For the text-containing cell, return its midpoint in [x, y] coordinate format. 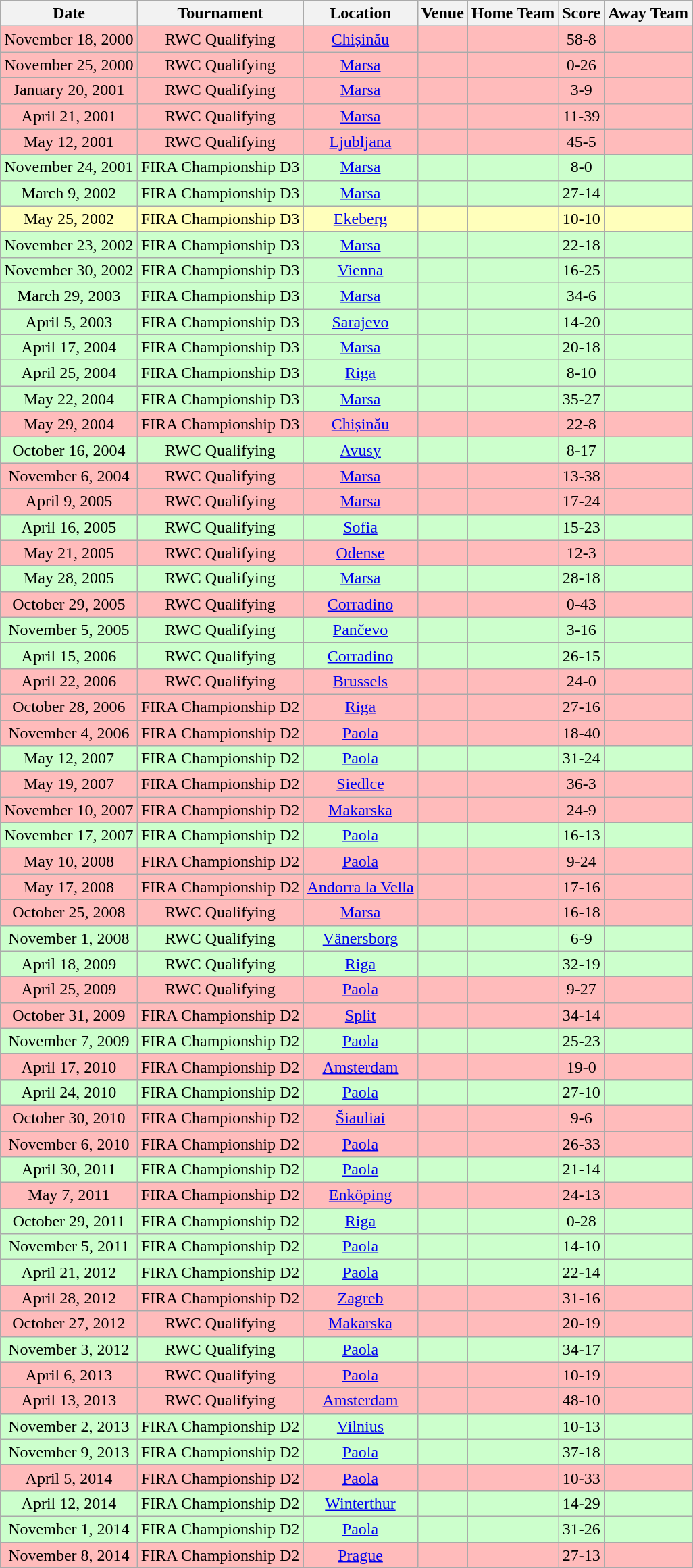
14-29 [582, 1503]
20-18 [582, 348]
November 2, 2013 [69, 1426]
58-8 [582, 39]
Venue [442, 13]
April 9, 2005 [69, 502]
Pančevo [361, 630]
May 29, 2004 [69, 425]
May 25, 2002 [69, 219]
November 3, 2012 [69, 1349]
November 9, 2013 [69, 1452]
22-18 [582, 244]
10-13 [582, 1426]
Date [69, 13]
16-13 [582, 836]
November 8, 2014 [69, 1555]
Location [361, 13]
October 16, 2004 [69, 450]
May 10, 2008 [69, 861]
May 22, 2004 [69, 399]
November 25, 2000 [69, 65]
Sarajevo [361, 322]
Vilnius [361, 1426]
9-6 [582, 1118]
31-16 [582, 1298]
November 5, 2011 [69, 1247]
27-14 [582, 193]
14-20 [582, 322]
11-39 [582, 116]
21-14 [582, 1170]
Prague [361, 1555]
April 12, 2014 [69, 1503]
May 21, 2005 [69, 553]
Siedlce [361, 784]
March 29, 2003 [69, 296]
Andorra la Vella [361, 887]
22-8 [582, 425]
27-13 [582, 1555]
April 16, 2005 [69, 527]
Brussels [361, 681]
32-19 [582, 964]
6-9 [582, 938]
November 1, 2014 [69, 1529]
34-14 [582, 1015]
27-16 [582, 707]
April 25, 2004 [69, 373]
9-27 [582, 990]
8-0 [582, 167]
22-14 [582, 1272]
24-0 [582, 681]
November 24, 2001 [69, 167]
April 24, 2010 [69, 1092]
10-33 [582, 1478]
November 18, 2000 [69, 39]
April 21, 2001 [69, 116]
Šiauliai [361, 1118]
31-26 [582, 1529]
November 17, 2007 [69, 836]
34-17 [582, 1349]
Odense [361, 553]
25-23 [582, 1041]
April 17, 2010 [69, 1066]
November 4, 2006 [69, 732]
April 21, 2012 [69, 1272]
34-6 [582, 296]
April 22, 2006 [69, 681]
March 9, 2002 [69, 193]
Home Team [513, 13]
24-9 [582, 810]
April 17, 2004 [69, 348]
May 28, 2005 [69, 578]
April 30, 2011 [69, 1170]
13-38 [582, 476]
24-13 [582, 1195]
15-23 [582, 527]
November 1, 2008 [69, 938]
8-10 [582, 373]
November 6, 2004 [69, 476]
October 25, 2008 [69, 913]
26-15 [582, 655]
October 29, 2011 [69, 1221]
Tournament [220, 13]
November 5, 2005 [69, 630]
May 19, 2007 [69, 784]
17-16 [582, 887]
12-3 [582, 553]
April 5, 2003 [69, 322]
April 25, 2009 [69, 990]
37-18 [582, 1452]
October 30, 2010 [69, 1118]
36-3 [582, 784]
April 28, 2012 [69, 1298]
Ljubljana [361, 142]
Sofia [361, 527]
48-10 [582, 1401]
November 23, 2002 [69, 244]
November 6, 2010 [69, 1144]
October 29, 2005 [69, 604]
10-10 [582, 219]
October 28, 2006 [69, 707]
28-18 [582, 578]
19-0 [582, 1066]
May 12, 2007 [69, 759]
Vänersborg [361, 938]
45-5 [582, 142]
Avusy [361, 450]
Winterthur [361, 1503]
17-24 [582, 502]
Away Team [648, 13]
April 15, 2006 [69, 655]
November 10, 2007 [69, 810]
Vienna [361, 270]
0-26 [582, 65]
27-10 [582, 1092]
Score [582, 13]
18-40 [582, 732]
8-17 [582, 450]
October 27, 2012 [69, 1324]
Enköping [361, 1195]
Zagreb [361, 1298]
October 31, 2009 [69, 1015]
May 7, 2011 [69, 1195]
16-25 [582, 270]
14-10 [582, 1247]
10-19 [582, 1375]
26-33 [582, 1144]
April 18, 2009 [69, 964]
20-19 [582, 1324]
0-28 [582, 1221]
November 30, 2002 [69, 270]
April 13, 2013 [69, 1401]
35-27 [582, 399]
Split [361, 1015]
31-24 [582, 759]
April 5, 2014 [69, 1478]
January 20, 2001 [69, 90]
3-16 [582, 630]
Ekeberg [361, 219]
3-9 [582, 90]
November 7, 2009 [69, 1041]
May 17, 2008 [69, 887]
9-24 [582, 861]
April 6, 2013 [69, 1375]
0-43 [582, 604]
May 12, 2001 [69, 142]
16-18 [582, 913]
